Locate the cell with the specified text and output its [X, Y] center coordinate. 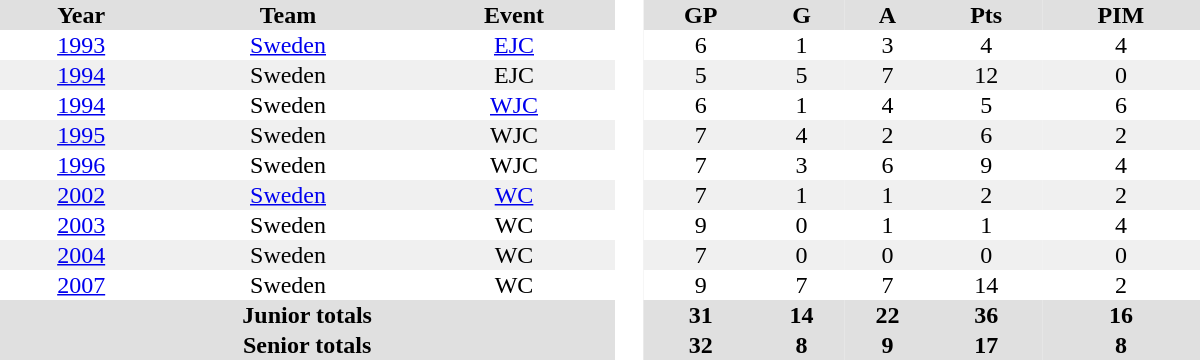
36 [986, 315]
1996 [81, 165]
1993 [81, 45]
A [887, 15]
Pts [986, 15]
31 [701, 315]
1995 [81, 135]
Event [514, 15]
Team [288, 15]
Junior totals [307, 315]
17 [986, 345]
PIM [1121, 15]
12 [986, 75]
Year [81, 15]
2004 [81, 255]
GP [701, 15]
16 [1121, 315]
2002 [81, 195]
2007 [81, 285]
22 [887, 315]
G [802, 15]
Senior totals [307, 345]
32 [701, 345]
2003 [81, 225]
